Find where the given text appears and provide that cell's center as (x, y) coordinate. 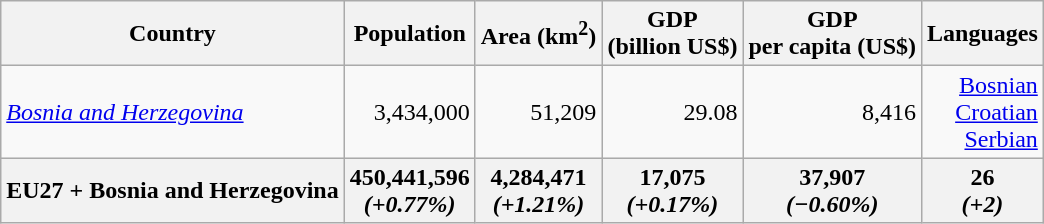
17,075 (+0.17%) (672, 190)
Country (172, 34)
8,416 (832, 112)
51,209 (538, 112)
4,284,471 (+1.21%) (538, 190)
Population (410, 34)
Bosnia and Herzegovina (172, 112)
Languages (983, 34)
29.08 (672, 112)
GDP per capita (US$) (832, 34)
GDP (billion US$) (672, 34)
26(+2) (983, 190)
BosnianCroatianSerbian (983, 112)
3,434,000 (410, 112)
Area (km2) (538, 34)
EU27 + Bosnia and Herzegovina (172, 190)
450,441,596 (+0.77%) (410, 190)
37,907(−0.60%) (832, 190)
